Detect which cell encompasses the target text, then output its (X, Y) center coordinate. 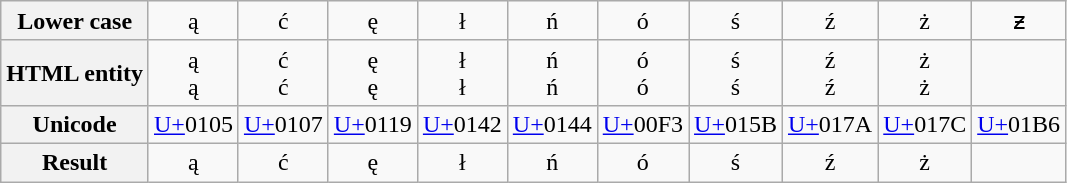
żż (925, 72)
óó (642, 72)
Result (75, 162)
źź (830, 72)
U+015B (736, 124)
ąą (193, 72)
U+0119 (372, 124)
ƶ (1019, 21)
Unicode (75, 124)
U+0105 (193, 124)
U+0107 (283, 124)
U+0142 (462, 124)
ńń (552, 72)
łł (462, 72)
U+017C (925, 124)
U+017A (830, 124)
U+01B6 (1019, 124)
śś (736, 72)
U+0144 (552, 124)
ćć (283, 72)
ęę (372, 72)
Lower case (75, 21)
U+00F3 (642, 124)
HTML entity (75, 72)
